Extract the (x, y) coordinate from the center of the cell holding the provided text.  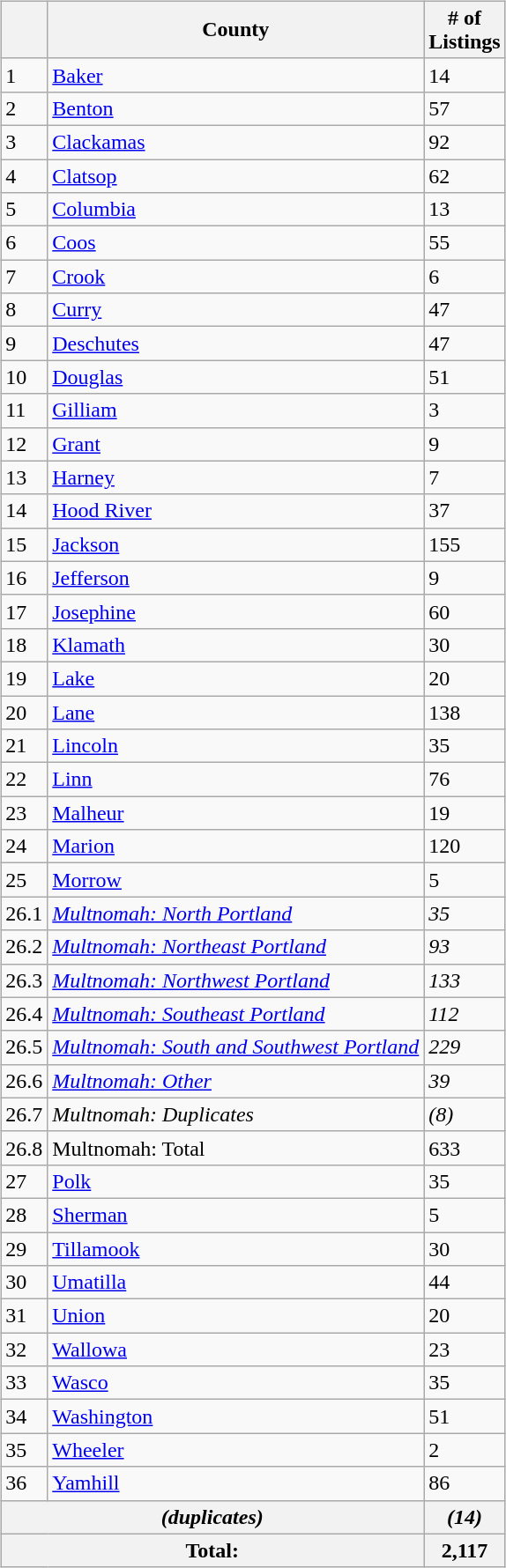
Tillamook (236, 1248)
25 (25, 880)
Multnomah: Northwest Portland (236, 980)
# ofListings (465, 30)
12 (25, 444)
Multnomah: South and Southwest Portland (236, 1047)
Multnomah: Total (236, 1148)
Sherman (236, 1215)
Lake (236, 678)
Klamath (236, 645)
Washington (236, 1416)
86 (465, 1483)
Total: (212, 1550)
34 (25, 1416)
Multnomah: North Portland (236, 913)
155 (465, 544)
55 (465, 243)
26.6 (25, 1081)
Benton (236, 108)
112 (465, 1014)
27 (25, 1181)
Polk (236, 1181)
Coos (236, 243)
Harney (236, 477)
31 (25, 1316)
62 (465, 175)
37 (465, 511)
Wasco (236, 1383)
Marion (236, 847)
229 (465, 1047)
29 (25, 1248)
1 (25, 75)
County (236, 30)
44 (465, 1283)
10 (25, 377)
26.5 (25, 1047)
Wheeler (236, 1450)
Multnomah: Northeast Portland (236, 947)
76 (465, 780)
26.3 (25, 980)
(duplicates) (212, 1517)
Jefferson (236, 578)
26.1 (25, 913)
32 (25, 1350)
Curry (236, 310)
(14) (465, 1517)
93 (465, 947)
39 (465, 1081)
Multnomah: Duplicates (236, 1114)
4 (25, 175)
Crook (236, 277)
Umatilla (236, 1283)
Wallowa (236, 1350)
28 (25, 1215)
Multnomah: Other (236, 1081)
633 (465, 1148)
26.2 (25, 947)
120 (465, 847)
60 (465, 611)
Baker (236, 75)
8 (25, 310)
92 (465, 142)
33 (25, 1383)
16 (25, 578)
Morrow (236, 880)
21 (25, 746)
Lane (236, 713)
133 (465, 980)
Multnomah: Southeast Portland (236, 1014)
Jackson (236, 544)
Douglas (236, 377)
Columbia (236, 210)
Yamhill (236, 1483)
57 (465, 108)
18 (25, 645)
Linn (236, 780)
22 (25, 780)
11 (25, 410)
Clatsop (236, 175)
Lincoln (236, 746)
15 (25, 544)
24 (25, 847)
138 (465, 713)
Hood River (236, 511)
Grant (236, 444)
Josephine (236, 611)
2,117 (465, 1550)
Deschutes (236, 344)
36 (25, 1483)
26.4 (25, 1014)
17 (25, 611)
Union (236, 1316)
26.8 (25, 1148)
Malheur (236, 813)
Clackamas (236, 142)
26.7 (25, 1114)
Gilliam (236, 410)
(8) (465, 1114)
